Capture the cell that displays the provided text and extract its [X, Y] central coordinate. 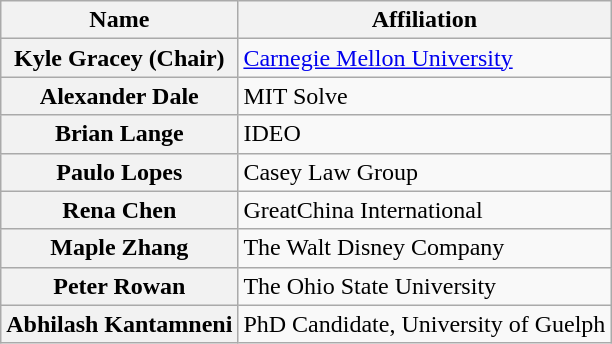
Rena Chen [120, 210]
The Ohio State University [424, 286]
MIT Solve [424, 96]
IDEO [424, 134]
Kyle Gracey (Chair) [120, 58]
Brian Lange [120, 134]
Casey Law Group [424, 172]
Paulo Lopes [120, 172]
Alexander Dale [120, 96]
Name [120, 20]
PhD Candidate, University of Guelph [424, 324]
The Walt Disney Company [424, 248]
Peter Rowan [120, 286]
Abhilash Kantamneni [120, 324]
Maple Zhang [120, 248]
Carnegie Mellon University [424, 58]
GreatChina International [424, 210]
Affiliation [424, 20]
